Search for the cell housing the specified text and yield its [x, y] center coordinate. 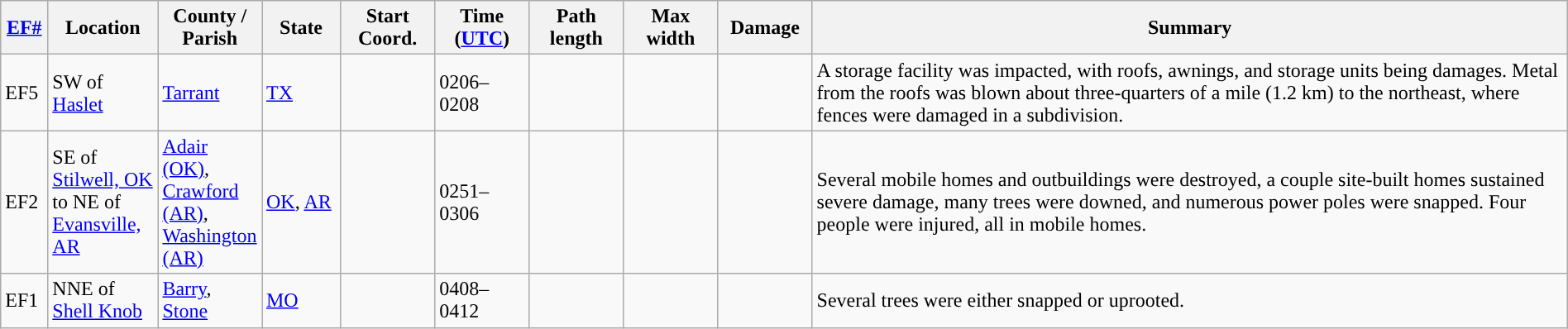
Adair (OK), Crawford (AR), Washington (AR) [210, 202]
0408–0412 [482, 301]
EF2 [25, 202]
Damage [765, 28]
Max width [671, 28]
EF5 [25, 93]
EF1 [25, 301]
SE of Stilwell, OK to NE of Evansville, AR [103, 202]
OK, AR [301, 202]
MO [301, 301]
Barry, Stone [210, 301]
Start Coord. [388, 28]
EF# [25, 28]
Several trees were either snapped or uprooted. [1189, 301]
0206–0208 [482, 93]
Tarrant [210, 93]
TX [301, 93]
SW of Haslet [103, 93]
NNE of Shell Knob [103, 301]
Location [103, 28]
State [301, 28]
Summary [1189, 28]
County / Parish [210, 28]
0251–0306 [482, 202]
Time (UTC) [482, 28]
Path length [576, 28]
